Identify which cell holds the provided text, then report its (X, Y) central coordinate. 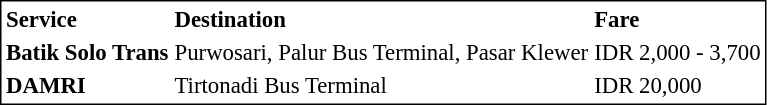
Purwosari, Palur Bus Terminal, Pasar Klewer (382, 53)
Destination (382, 19)
Batik Solo Trans (86, 53)
Tirtonadi Bus Terminal (382, 85)
DAMRI (86, 85)
Fare (678, 19)
IDR 20,000 (678, 85)
Service (86, 19)
IDR 2,000 - 3,700 (678, 53)
